Find where the given text appears and provide that cell's center as [x, y] coordinate. 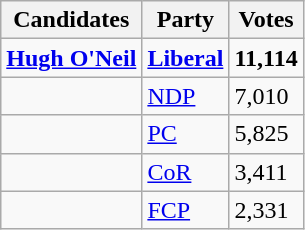
NDP [186, 96]
5,825 [266, 134]
Votes [266, 20]
11,114 [266, 58]
Hugh O'Neil [72, 58]
Liberal [186, 58]
3,411 [266, 172]
FCP [186, 210]
2,331 [266, 210]
Party [186, 20]
Candidates [72, 20]
CoR [186, 172]
7,010 [266, 96]
PC [186, 134]
